Pinpoint the cell where the given text exists, returning its [x, y] midpoint coordinate. 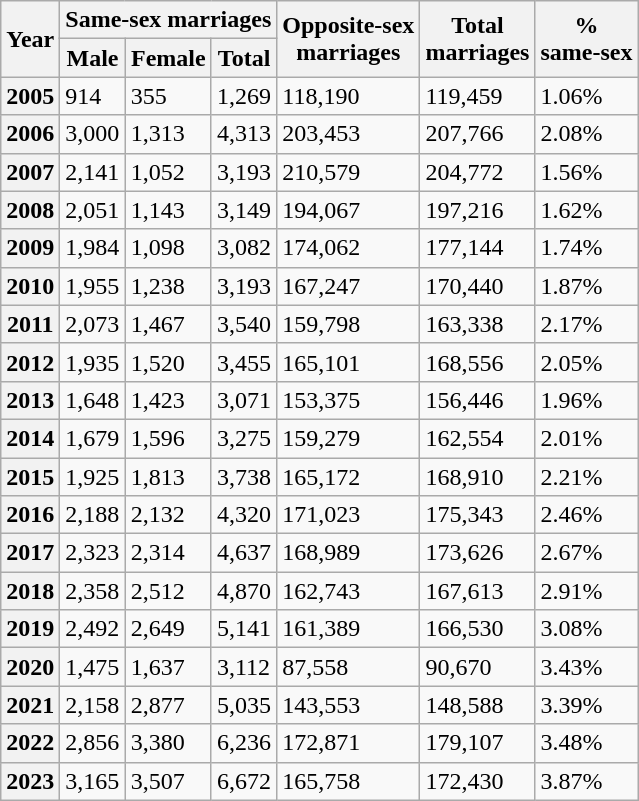
4,637 [244, 553]
1,052 [168, 172]
1,098 [168, 248]
3,165 [92, 781]
2,358 [92, 591]
%same-sex [586, 39]
177,144 [478, 248]
2,856 [92, 743]
1,596 [168, 438]
4,313 [244, 134]
1,467 [168, 324]
3,082 [244, 248]
197,216 [478, 210]
Same-sex marriages [168, 20]
1,269 [244, 96]
Female [168, 58]
170,440 [478, 286]
1,679 [92, 438]
165,172 [348, 477]
914 [92, 96]
3,112 [244, 667]
90,670 [478, 667]
2.67% [586, 553]
166,530 [478, 629]
3,540 [244, 324]
2.01% [586, 438]
118,190 [348, 96]
207,766 [478, 134]
4,320 [244, 515]
119,459 [478, 96]
1,143 [168, 210]
3,380 [168, 743]
1.56% [586, 172]
2,877 [168, 705]
2013 [30, 400]
168,910 [478, 477]
Male [92, 58]
2,051 [92, 210]
2,158 [92, 705]
2006 [30, 134]
1,238 [168, 286]
2017 [30, 553]
1.06% [586, 96]
3.39% [586, 705]
163,338 [478, 324]
2019 [30, 629]
2,141 [92, 172]
143,553 [348, 705]
179,107 [478, 743]
Totalmarriages [478, 39]
174,062 [348, 248]
167,613 [478, 591]
148,588 [478, 705]
162,743 [348, 591]
2,649 [168, 629]
Year [30, 39]
3,000 [92, 134]
2010 [30, 286]
167,247 [348, 286]
2021 [30, 705]
3.48% [586, 743]
175,343 [478, 515]
153,375 [348, 400]
1.87% [586, 286]
2,492 [92, 629]
Opposite-sexmarriages [348, 39]
355 [168, 96]
2.17% [586, 324]
1,313 [168, 134]
1,475 [92, 667]
159,279 [348, 438]
2.91% [586, 591]
3,149 [244, 210]
Total [244, 58]
1.96% [586, 400]
162,554 [478, 438]
3.43% [586, 667]
2,073 [92, 324]
3,071 [244, 400]
1,520 [168, 362]
1.74% [586, 248]
2.46% [586, 515]
204,772 [478, 172]
159,798 [348, 324]
165,758 [348, 781]
3,738 [244, 477]
1,955 [92, 286]
87,558 [348, 667]
2015 [30, 477]
6,672 [244, 781]
3,275 [244, 438]
1.62% [586, 210]
2,132 [168, 515]
1,423 [168, 400]
172,430 [478, 781]
173,626 [478, 553]
194,067 [348, 210]
203,453 [348, 134]
2023 [30, 781]
1,984 [92, 248]
1,637 [168, 667]
5,141 [244, 629]
165,101 [348, 362]
168,989 [348, 553]
3.87% [586, 781]
3,455 [244, 362]
2008 [30, 210]
2016 [30, 515]
2022 [30, 743]
2014 [30, 438]
2018 [30, 591]
2009 [30, 248]
2,314 [168, 553]
4,870 [244, 591]
2.05% [586, 362]
2,188 [92, 515]
168,556 [478, 362]
156,446 [478, 400]
2012 [30, 362]
2.21% [586, 477]
171,023 [348, 515]
1,935 [92, 362]
1,813 [168, 477]
1,925 [92, 477]
3.08% [586, 629]
2011 [30, 324]
5,035 [244, 705]
210,579 [348, 172]
2007 [30, 172]
2005 [30, 96]
2.08% [586, 134]
1,648 [92, 400]
172,871 [348, 743]
3,507 [168, 781]
161,389 [348, 629]
2,323 [92, 553]
2020 [30, 667]
2,512 [168, 591]
6,236 [244, 743]
